Return the [X, Y] coordinate for the center point of the cell that contains the specified text.  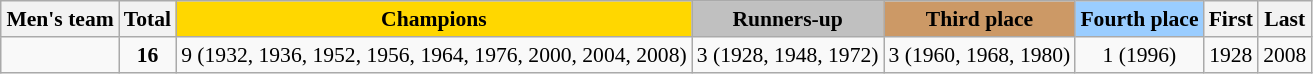
Total [148, 19]
3 (1960, 1968, 1980) [980, 55]
Men's team [60, 19]
9 (1932, 1936, 1952, 1956, 1964, 1976, 2000, 2004, 2008) [434, 55]
1 (1996) [1139, 55]
2008 [1284, 55]
First [1231, 19]
Third place [980, 19]
1928 [1231, 55]
Runners-up [788, 19]
3 (1928, 1948, 1972) [788, 55]
Champions [434, 19]
Fourth place [1139, 19]
16 [148, 55]
Last [1284, 19]
